From the cell containing the given text, extract its center point as [X, Y] coordinate. 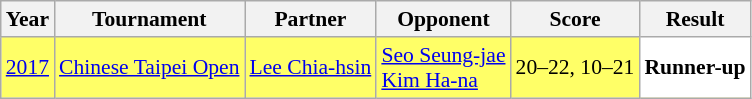
Tournament [149, 19]
Lee Chia-hsin [310, 68]
Chinese Taipei Open [149, 68]
Runner-up [694, 68]
Seo Seung-jae Kim Ha-na [443, 68]
Opponent [443, 19]
Partner [310, 19]
Score [576, 19]
20–22, 10–21 [576, 68]
2017 [28, 68]
Result [694, 19]
Year [28, 19]
